Find where the given text appears and provide that cell's center as (x, y) coordinate. 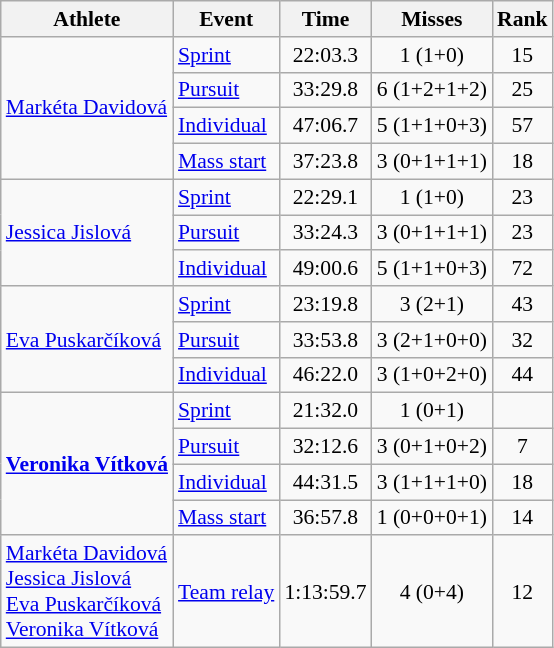
47:06.7 (325, 126)
36:57.8 (325, 518)
6 (1+2+1+2) (432, 90)
32:12.6 (325, 447)
1 (0+0+0+1) (432, 518)
14 (522, 518)
1 (0+1) (432, 411)
Event (226, 19)
Team relay (226, 592)
22:03.3 (325, 55)
Time (325, 19)
72 (522, 269)
23:19.8 (325, 304)
25 (522, 90)
Misses (432, 19)
Jessica Jislová (87, 232)
Markéta DavidováJessica JislováEva PuskarčíkováVeronika Vítková (87, 592)
33:24.3 (325, 233)
46:22.0 (325, 375)
22:29.1 (325, 197)
4 (0+4) (432, 592)
1:13:59.7 (325, 592)
15 (522, 55)
3 (2+1) (432, 304)
21:32.0 (325, 411)
12 (522, 592)
57 (522, 126)
3 (0+1+0+2) (432, 447)
3 (1+1+1+0) (432, 482)
Veronika Vítková (87, 464)
44 (522, 375)
37:23.8 (325, 162)
33:53.8 (325, 340)
43 (522, 304)
Athlete (87, 19)
49:00.6 (325, 269)
44:31.5 (325, 482)
3 (2+1+0+0) (432, 340)
Eva Puskarčíková (87, 340)
32 (522, 340)
3 (1+0+2+0) (432, 375)
33:29.8 (325, 90)
7 (522, 447)
Rank (522, 19)
Markéta Davidová (87, 108)
